Search for the cell housing the specified text and yield its (X, Y) center coordinate. 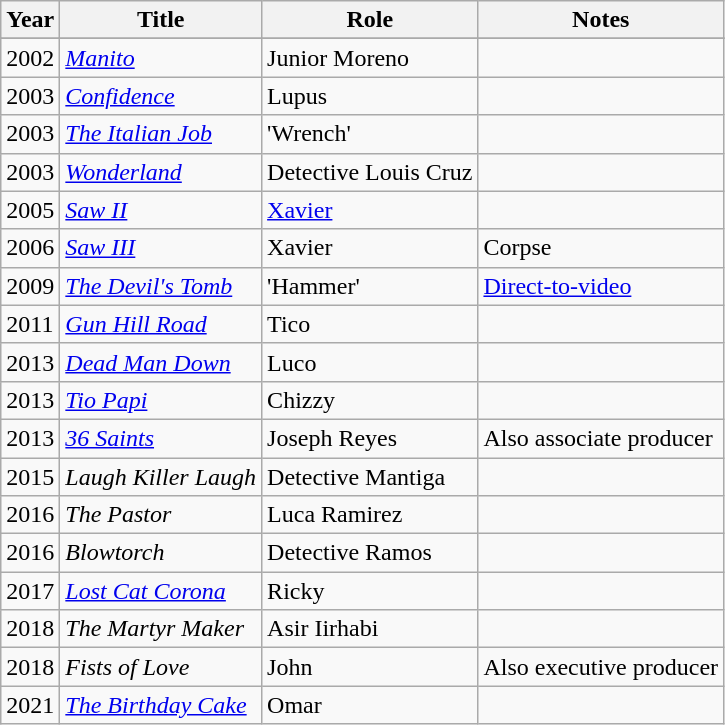
2009 (30, 286)
Laugh Killer Laugh (161, 477)
Luco (370, 362)
John (370, 667)
'Hammer' (370, 286)
Wonderland (161, 172)
Title (161, 20)
Asir Iirhabi (370, 629)
2015 (30, 477)
Also associate producer (601, 438)
Chizzy (370, 400)
2011 (30, 324)
Fists of Love (161, 667)
Saw III (161, 248)
Lupus (370, 96)
The Italian Job (161, 134)
Saw II (161, 210)
Direct-to-video (601, 286)
Detective Ramos (370, 553)
The Pastor (161, 515)
Manito (161, 58)
Tio Papi (161, 400)
Detective Mantiga (370, 477)
Year (30, 20)
Luca Ramirez (370, 515)
Role (370, 20)
Lost Cat Corona (161, 591)
Junior Moreno (370, 58)
Blowtorch (161, 553)
Dead Man Down (161, 362)
2021 (30, 705)
36 Saints (161, 438)
Joseph Reyes (370, 438)
Also executive producer (601, 667)
2006 (30, 248)
2017 (30, 591)
The Devil's Tomb (161, 286)
Tico (370, 324)
2005 (30, 210)
Corpse (601, 248)
The Birthday Cake (161, 705)
Omar (370, 705)
'Wrench' (370, 134)
Notes (601, 20)
2002 (30, 58)
Detective Louis Cruz (370, 172)
The Martyr Maker (161, 629)
Confidence (161, 96)
Gun Hill Road (161, 324)
Ricky (370, 591)
